Identify which cell holds the provided text, then report its [x, y] central coordinate. 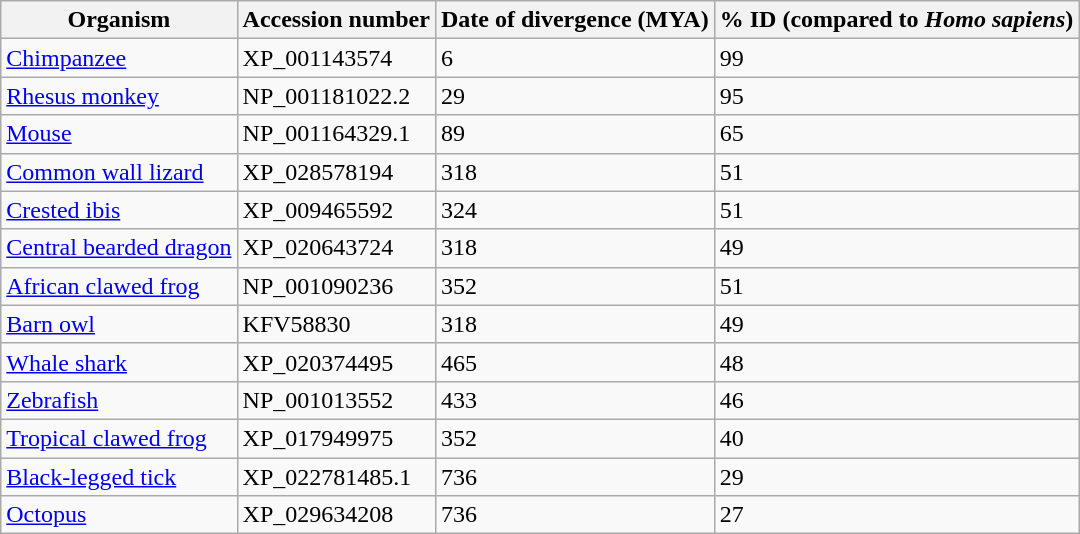
324 [574, 210]
XP_029634208 [336, 515]
Accession number [336, 20]
65 [896, 134]
95 [896, 96]
Rhesus monkey [119, 96]
89 [574, 134]
XP_009465592 [336, 210]
Date of divergence (MYA) [574, 20]
KFV58830 [336, 324]
Mouse [119, 134]
Tropical clawed frog [119, 438]
Black-legged tick [119, 477]
Central bearded dragon [119, 248]
XP_001143574 [336, 58]
Organism [119, 20]
48 [896, 362]
27 [896, 515]
Crested ibis [119, 210]
Barn owl [119, 324]
NP_001164329.1 [336, 134]
Chimpanzee [119, 58]
46 [896, 400]
NP_001181022.2 [336, 96]
40 [896, 438]
XP_020643724 [336, 248]
6 [574, 58]
African clawed frog [119, 286]
465 [574, 362]
Octopus [119, 515]
Common wall lizard [119, 172]
XP_017949975 [336, 438]
NP_001013552 [336, 400]
% ID (compared to Homo sapiens) [896, 20]
XP_028578194 [336, 172]
Zebrafish [119, 400]
Whale shark [119, 362]
99 [896, 58]
XP_022781485.1 [336, 477]
NP_001090236 [336, 286]
XP_020374495 [336, 362]
433 [574, 400]
